Locate the cell with the specified text and output its (x, y) center coordinate. 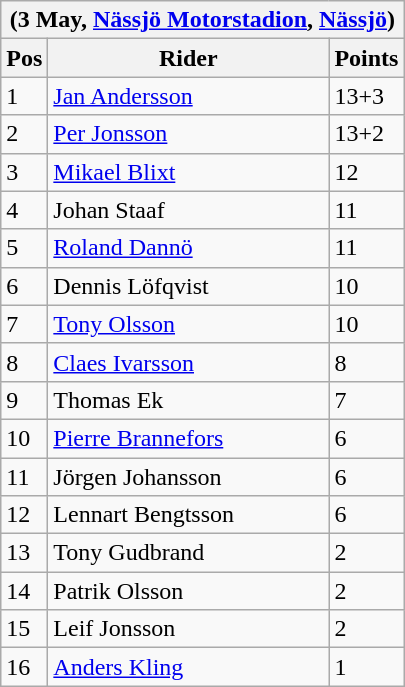
Patrik Olsson (188, 591)
Anders Kling (188, 667)
Lennart Bengtsson (188, 515)
Thomas Ek (188, 400)
13 (24, 553)
Johan Staaf (188, 210)
16 (24, 667)
Per Jonsson (188, 134)
Jan Andersson (188, 96)
Points (366, 58)
Rider (188, 58)
(3 May, Nässjö Motorstadion, Nässjö) (202, 20)
Pierre Brannefors (188, 438)
15 (24, 629)
13+3 (366, 96)
Pos (24, 58)
Jörgen Johansson (188, 477)
Mikael Blixt (188, 172)
5 (24, 248)
Dennis Löfqvist (188, 286)
13+2 (366, 134)
Tony Gudbrand (188, 553)
Claes Ivarsson (188, 362)
Tony Olsson (188, 324)
9 (24, 400)
Leif Jonsson (188, 629)
Roland Dannö (188, 248)
14 (24, 591)
4 (24, 210)
3 (24, 172)
